Extract the (X, Y) coordinate from the center of the cell holding the provided text.  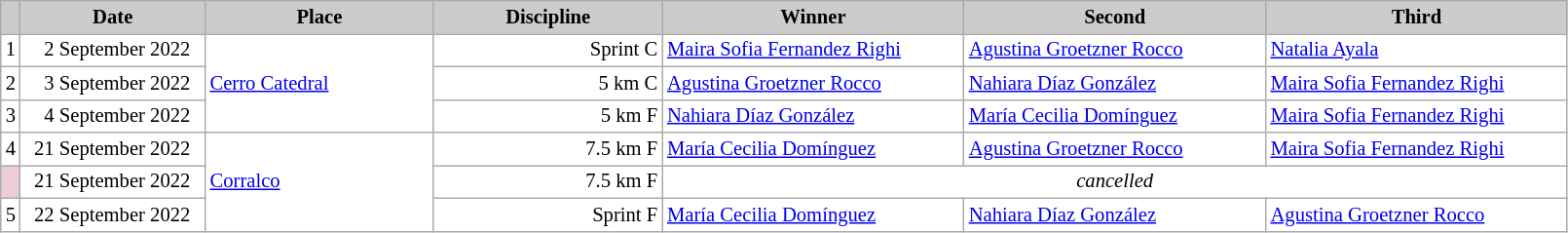
1 (11, 50)
Sprint C (547, 50)
Sprint F (547, 214)
22 September 2022 (113, 214)
Winner (813, 17)
5 (11, 214)
Cerro Catedral (319, 82)
4 (11, 149)
5 km C (547, 83)
Second (1115, 17)
3 September 2022 (113, 83)
cancelled (1114, 181)
Third (1417, 17)
Place (319, 17)
Discipline (547, 17)
Date (113, 17)
2 September 2022 (113, 50)
3 (11, 116)
5 km F (547, 116)
Natalia Ayala (1417, 50)
2 (11, 83)
4 September 2022 (113, 116)
Corralco (319, 181)
